From the cell containing the given text, extract its center point as (X, Y) coordinate. 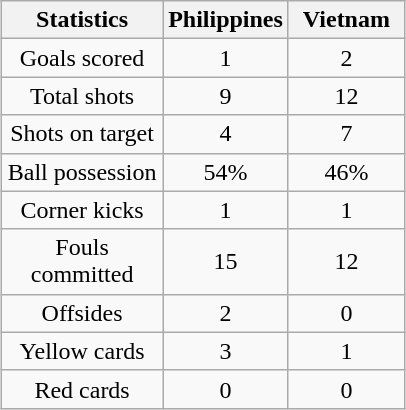
54% (226, 172)
Total shots (82, 96)
3 (226, 351)
15 (226, 262)
Philippines (226, 20)
Red cards (82, 389)
Shots on target (82, 134)
Ball possession (82, 172)
Vietnam (346, 20)
9 (226, 96)
Fouls committed (82, 262)
7 (346, 134)
4 (226, 134)
Statistics (82, 20)
Yellow cards (82, 351)
Goals scored (82, 58)
Offsides (82, 313)
Corner kicks (82, 210)
46% (346, 172)
